From the cell containing the given text, extract its center point as (x, y) coordinate. 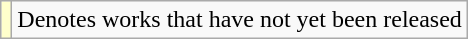
Denotes works that have not yet been released (240, 20)
